Pinpoint the cell where the given text exists, returning its (x, y) midpoint coordinate. 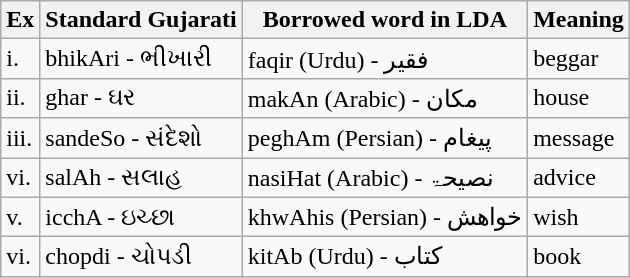
message (579, 138)
bhikAri - ભીખારી (141, 59)
peghAm (Persian) - پیغام (384, 138)
khwAhis (Persian) - خواھش (384, 217)
salAh - સલાહ (141, 178)
icchA - ઇચ્છા (141, 217)
i. (20, 59)
book (579, 257)
makAn (Arabic) - مکان (384, 98)
faqir (Urdu) - فقیر (384, 59)
iii. (20, 138)
Standard Gujarati (141, 20)
advice (579, 178)
wish (579, 217)
beggar (579, 59)
Meaning (579, 20)
ii. (20, 98)
Borrowed word in LDA (384, 20)
Ex (20, 20)
v. (20, 217)
house (579, 98)
nasiHat (Arabic) - نصیحۃ (384, 178)
sandeSo - સંદેશો (141, 138)
chopdi - ચોપડી (141, 257)
ghar - ઘર (141, 98)
kitAb (Urdu) - کتاب (384, 257)
